Detect which cell encompasses the target text, then output its (X, Y) center coordinate. 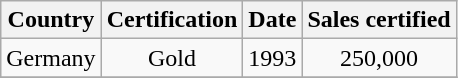
Sales certified (379, 20)
Germany (51, 58)
Gold (172, 58)
250,000 (379, 58)
1993 (272, 58)
Date (272, 20)
Country (51, 20)
Certification (172, 20)
